Search for the cell housing the specified text and yield its (x, y) center coordinate. 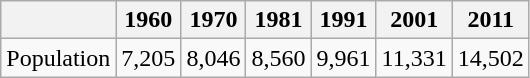
1981 (278, 20)
2001 (414, 20)
1960 (148, 20)
14,502 (490, 58)
8,560 (278, 58)
1970 (214, 20)
7,205 (148, 58)
9,961 (344, 58)
1991 (344, 20)
2011 (490, 20)
11,331 (414, 58)
Population (58, 58)
8,046 (214, 58)
